Output the [x, y] coordinate of the center of the cell containing the given text.  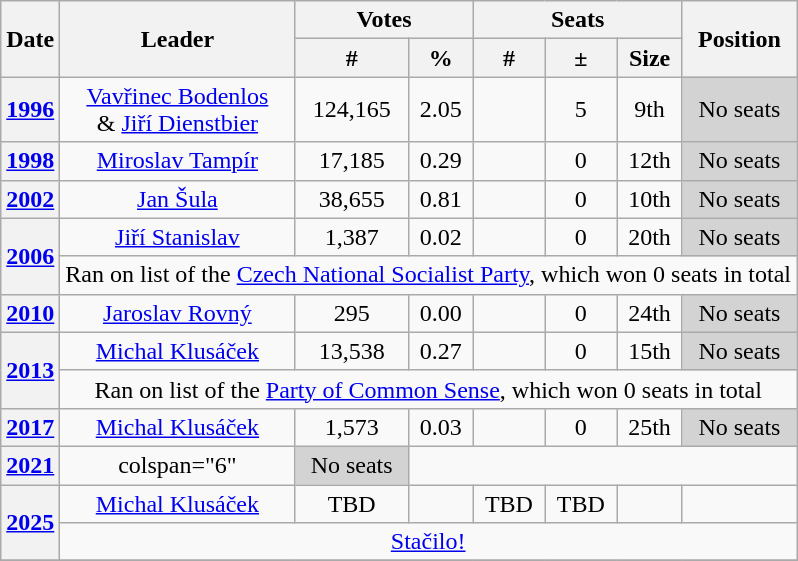
Ran on list of the Party of Common Sense, which won 0 seats in total [428, 389]
Position [739, 39]
5 [581, 110]
295 [352, 313]
0.03 [440, 427]
1,573 [352, 427]
38,655 [352, 199]
Jan Šula [178, 199]
Date [30, 39]
1996 [30, 110]
25th [650, 427]
Votes [384, 20]
124,165 [352, 110]
Miroslav Tampír [178, 161]
Seats [578, 20]
1,387 [352, 237]
Ran on list of the Czech National Socialist Party, which won 0 seats in total [428, 275]
2017 [30, 427]
colspan="6" [178, 465]
13,538 [352, 351]
2006 [30, 256]
1998 [30, 161]
0.27 [440, 351]
2002 [30, 199]
0.81 [440, 199]
Jaroslav Rovný [178, 313]
20th [650, 237]
Leader [178, 39]
Vavřinec Bodenlos& Jiří Dienstbier [178, 110]
10th [650, 199]
Stačilo! [428, 542]
% [440, 58]
Size [650, 58]
0.00 [440, 313]
0.02 [440, 237]
15th [650, 351]
9th [650, 110]
2021 [30, 465]
2010 [30, 313]
17,185 [352, 161]
Jiří Stanislav [178, 237]
24th [650, 313]
2025 [30, 522]
2013 [30, 370]
± [581, 58]
0.29 [440, 161]
2.05 [440, 110]
12th [650, 161]
